Capture the cell that displays the provided text and extract its [x, y] central coordinate. 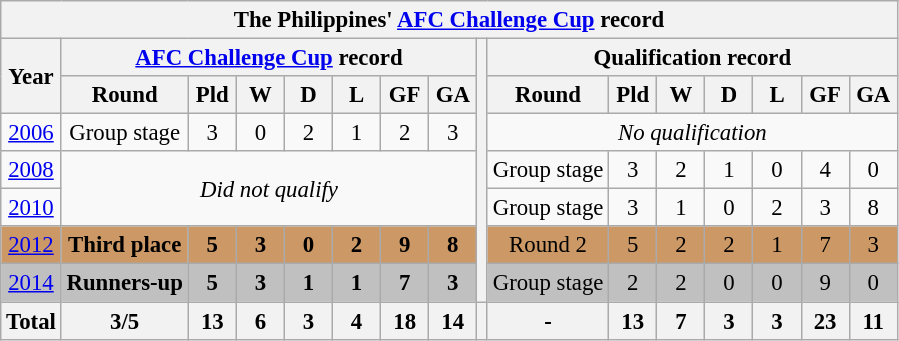
Total [31, 321]
Third place [124, 245]
2014 [31, 283]
Year [31, 76]
Qualification record [692, 58]
Round 2 [548, 245]
AFC Challenge Cup record [269, 58]
18 [405, 321]
6 [260, 321]
14 [453, 321]
2012 [31, 245]
Did not qualify [269, 188]
3/5 [124, 321]
- [548, 321]
11 [873, 321]
2008 [31, 170]
Runners-up [124, 283]
2010 [31, 208]
The Philippines' AFC Challenge Cup record [450, 20]
23 [825, 321]
No qualification [692, 133]
2006 [31, 133]
